Return the [x, y] coordinate for the center point of the cell that contains the specified text.  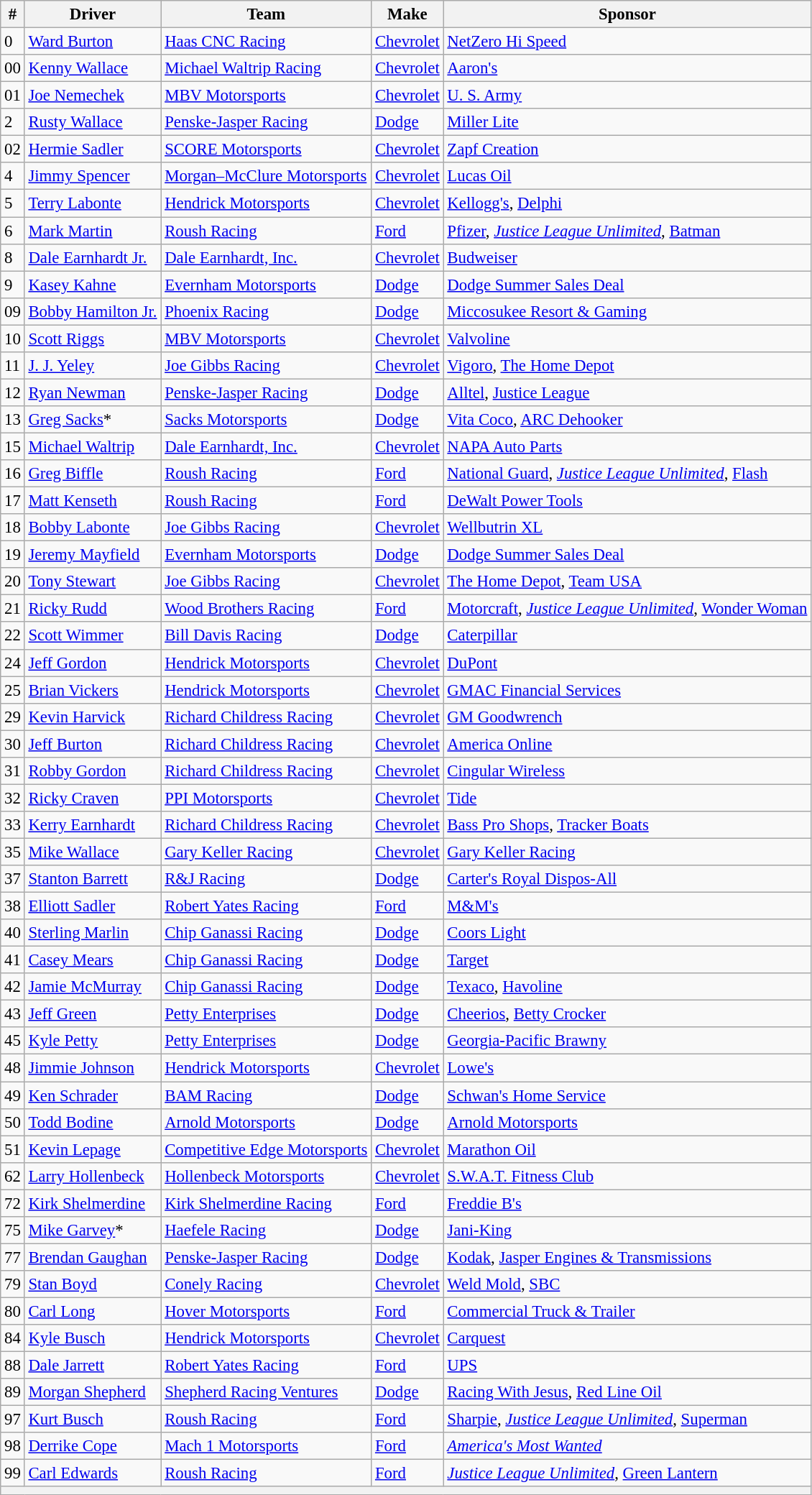
Jimmie Johnson [93, 1068]
0 [13, 42]
National Guard, Justice League Unlimited, Flash [627, 474]
Competitive Edge Motorsports [266, 1149]
17 [13, 501]
Caterpillar [627, 636]
Kasey Kahne [93, 285]
Miller Lite [627, 122]
Commercial Truck & Trailer [627, 1311]
Ken Schrader [93, 1095]
15 [13, 446]
Bobby Hamilton Jr. [93, 311]
Pfizer, Justice League Unlimited, Batman [627, 231]
Dale Earnhardt Jr. [93, 257]
Conely Racing [266, 1284]
DuPont [627, 663]
Driver [93, 14]
Shepherd Racing Ventures [266, 1392]
37 [13, 879]
Larry Hollenbeck [93, 1176]
Bass Pro Shops, Tracker Boats [627, 825]
NetZero Hi Speed [627, 42]
48 [13, 1068]
Aaron's [627, 68]
Ryan Newman [93, 392]
SCORE Motorsports [266, 149]
Mach 1 Motorsports [266, 1446]
6 [13, 231]
Jamie McMurray [93, 987]
Greg Sacks* [93, 420]
Zapf Creation [627, 149]
BAM Racing [266, 1095]
Kevin Lepage [93, 1149]
01 [13, 96]
Schwan's Home Service [627, 1095]
97 [13, 1420]
M&M's [627, 906]
Alltel, Justice League [627, 392]
America's Most Wanted [627, 1446]
62 [13, 1176]
Racing With Jesus, Red Line Oil [627, 1392]
# [13, 14]
Carter's Royal Dispos-All [627, 879]
Kyle Busch [93, 1338]
31 [13, 771]
20 [13, 581]
Valvoline [627, 339]
Tide [627, 798]
45 [13, 1041]
Cingular Wireless [627, 771]
Stan Boyd [93, 1284]
Kirk Shelmerdine [93, 1203]
Haefele Racing [266, 1230]
49 [13, 1095]
18 [13, 528]
GMAC Financial Services [627, 690]
Lowe's [627, 1068]
Kurt Busch [93, 1420]
Rusty Wallace [93, 122]
Kenny Wallace [93, 68]
84 [13, 1338]
Jeff Gordon [93, 663]
UPS [627, 1366]
Mike Wallace [93, 852]
Phoenix Racing [266, 311]
Vigoro, The Home Depot [627, 366]
Kerry Earnhardt [93, 825]
Morgan Shepherd [93, 1392]
Texaco, Havoline [627, 987]
Greg Biffle [93, 474]
Justice League Unlimited, Green Lantern [627, 1473]
Kyle Petty [93, 1041]
Scott Riggs [93, 339]
79 [13, 1284]
12 [13, 392]
98 [13, 1446]
S.W.A.T. Fitness Club [627, 1176]
51 [13, 1149]
Elliott Sadler [93, 906]
Carquest [627, 1338]
Motorcraft, Justice League Unlimited, Wonder Woman [627, 609]
Sterling Marlin [93, 933]
Michael Waltrip Racing [266, 68]
Hermie Sadler [93, 149]
Haas CNC Racing [266, 42]
99 [13, 1473]
Kellogg's, Delphi [627, 203]
Ricky Craven [93, 798]
09 [13, 311]
Jeff Burton [93, 744]
Tony Stewart [93, 581]
Morgan–McClure Motorsports [266, 176]
02 [13, 149]
5 [13, 203]
PPI Motorsports [266, 798]
22 [13, 636]
Lucas Oil [627, 176]
Kirk Shelmerdine Racing [266, 1203]
Brendan Gaughan [93, 1257]
4 [13, 176]
42 [13, 987]
Wood Brothers Racing [266, 609]
10 [13, 339]
25 [13, 690]
Derrike Cope [93, 1446]
75 [13, 1230]
Kodak, Jasper Engines & Transmissions [627, 1257]
Joe Nemechek [93, 96]
Matt Kenseth [93, 501]
88 [13, 1366]
35 [13, 852]
8 [13, 257]
Vita Coco, ARC Dehooker [627, 420]
50 [13, 1122]
Jimmy Spencer [93, 176]
Ward Burton [93, 42]
Jani-King [627, 1230]
Wellbutrin XL [627, 528]
Bill Davis Racing [266, 636]
Make [407, 14]
DeWalt Power Tools [627, 501]
The Home Depot, Team USA [627, 581]
Terry Labonte [93, 203]
Brian Vickers [93, 690]
72 [13, 1203]
Dale Jarrett [93, 1366]
19 [13, 555]
Sacks Motorsports [266, 420]
U. S. Army [627, 96]
America Online [627, 744]
9 [13, 285]
J. J. Yeley [93, 366]
Hollenbeck Motorsports [266, 1176]
Georgia-Pacific Brawny [627, 1041]
Target [627, 960]
13 [13, 420]
Team [266, 14]
11 [13, 366]
Cheerios, Betty Crocker [627, 1014]
Miccosukee Resort & Gaming [627, 311]
89 [13, 1392]
Sharpie, Justice League Unlimited, Superman [627, 1420]
Casey Mears [93, 960]
Coors Light [627, 933]
40 [13, 933]
16 [13, 474]
43 [13, 1014]
NAPA Auto Parts [627, 446]
00 [13, 68]
Jeremy Mayfield [93, 555]
Sponsor [627, 14]
2 [13, 122]
Budweiser [627, 257]
30 [13, 744]
Freddie B's [627, 1203]
Stanton Barrett [93, 879]
Carl Edwards [93, 1473]
Michael Waltrip [93, 446]
Jeff Green [93, 1014]
Mark Martin [93, 231]
Robby Gordon [93, 771]
Carl Long [93, 1311]
Mike Garvey* [93, 1230]
33 [13, 825]
Ricky Rudd [93, 609]
R&J Racing [266, 879]
32 [13, 798]
Kevin Harvick [93, 717]
80 [13, 1311]
29 [13, 717]
Bobby Labonte [93, 528]
Scott Wimmer [93, 636]
24 [13, 663]
38 [13, 906]
GM Goodwrench [627, 717]
21 [13, 609]
Weld Mold, SBC [627, 1284]
Marathon Oil [627, 1149]
41 [13, 960]
Hover Motorsports [266, 1311]
77 [13, 1257]
Todd Bodine [93, 1122]
